Scan for the cell matching the given text and deliver its [X, Y] coordinate at center. 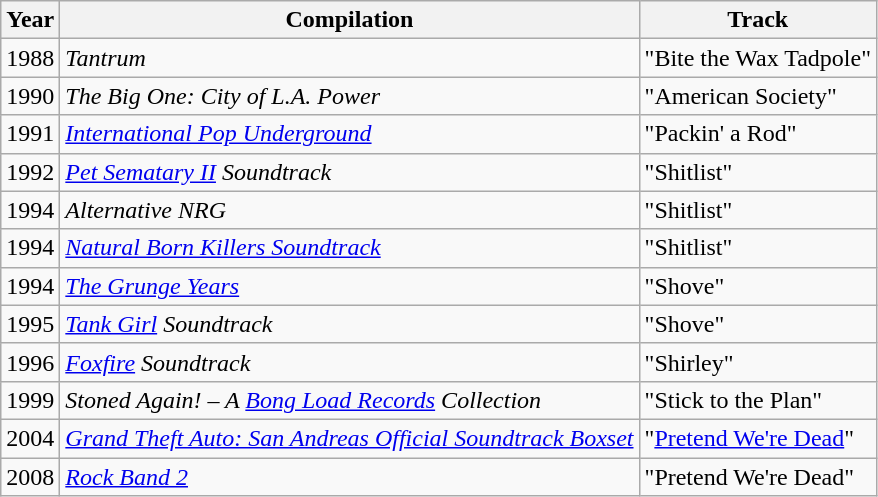
Tank Girl Soundtrack [350, 324]
Stoned Again! – A Bong Load Records Collection [350, 400]
Natural Born Killers Soundtrack [350, 248]
Foxfire Soundtrack [350, 362]
Pet Sematary II Soundtrack [350, 172]
The Big One: City of L.A. Power [350, 96]
Grand Theft Auto: San Andreas Official Soundtrack Boxset [350, 438]
1992 [30, 172]
The Grunge Years [350, 286]
"Packin' a Rod" [758, 134]
"American Society" [758, 96]
Track [758, 20]
1999 [30, 400]
"Stick to the Plan" [758, 400]
Compilation [350, 20]
"Bite the Wax Tadpole" [758, 58]
Rock Band 2 [350, 477]
1991 [30, 134]
1988 [30, 58]
1996 [30, 362]
1990 [30, 96]
Year [30, 20]
Alternative NRG [350, 210]
"Shirley" [758, 362]
International Pop Underground [350, 134]
Tantrum [350, 58]
2008 [30, 477]
1995 [30, 324]
2004 [30, 438]
